Return [X, Y] of the center of cell containing provided text 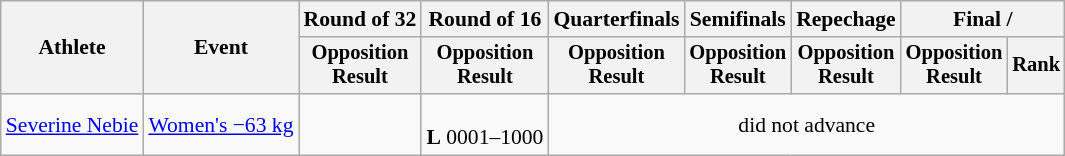
Semifinals [738, 19]
Repechage [846, 19]
Rank [1036, 66]
L 0001–1000 [484, 124]
Round of 32 [360, 19]
Event [220, 48]
Athlete [72, 48]
Quarterfinals [616, 19]
did not advance [806, 124]
Round of 16 [484, 19]
Severine Nebie [72, 124]
Final / [983, 19]
Women's −63 kg [220, 124]
